Return (x, y) of the center of cell containing provided text 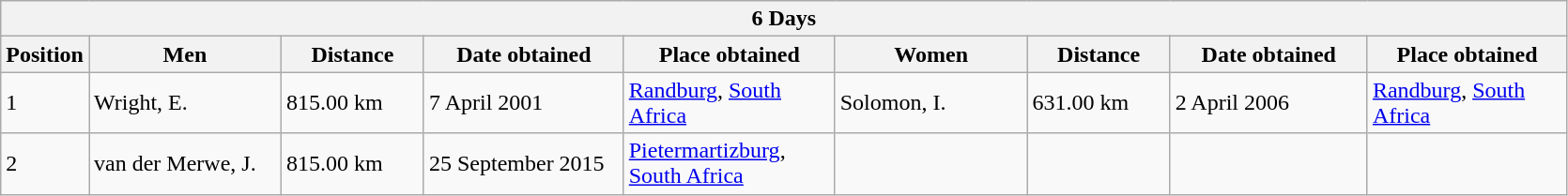
1 (45, 103)
2 April 2006 (1268, 103)
7 April 2001 (524, 103)
Wright, E. (184, 103)
2 (45, 163)
van der Merwe, J. (184, 163)
25 September 2015 (524, 163)
6 Days (784, 19)
Men (184, 54)
Solomon, I. (931, 103)
631.00 km (1099, 103)
Women (931, 54)
Position (45, 54)
Pietermartizburg, South Africa (729, 163)
